Detect which cell encompasses the target text, then output its [x, y] center coordinate. 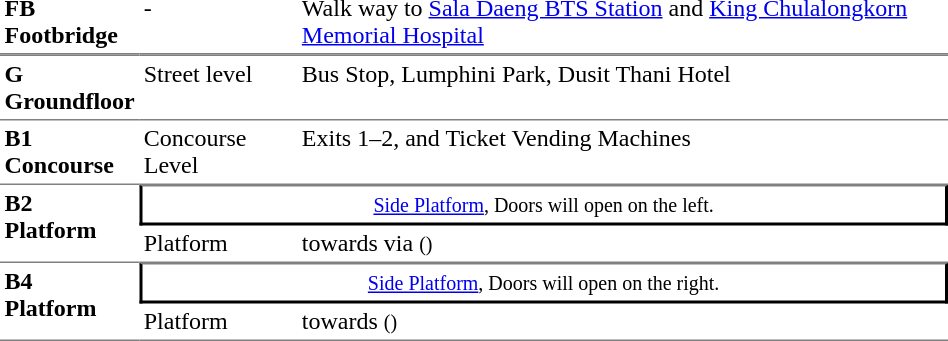
Concourse Level [218, 152]
Platform [218, 245]
B2Platform [70, 224]
towards via () [622, 245]
GGroundfloor [70, 87]
Side Platform, Doors will open on the right. [544, 283]
B4Platform [70, 302]
B1Concourse [70, 152]
Side Platform, Doors will open on the left. [544, 205]
Bus Stop, Lumphini Park, Dusit Thani Hotel [622, 87]
Street level [218, 87]
Exits 1–2, and Ticket Vending Machines [622, 152]
